Output the [x, y] coordinate of the center of the cell containing the given text.  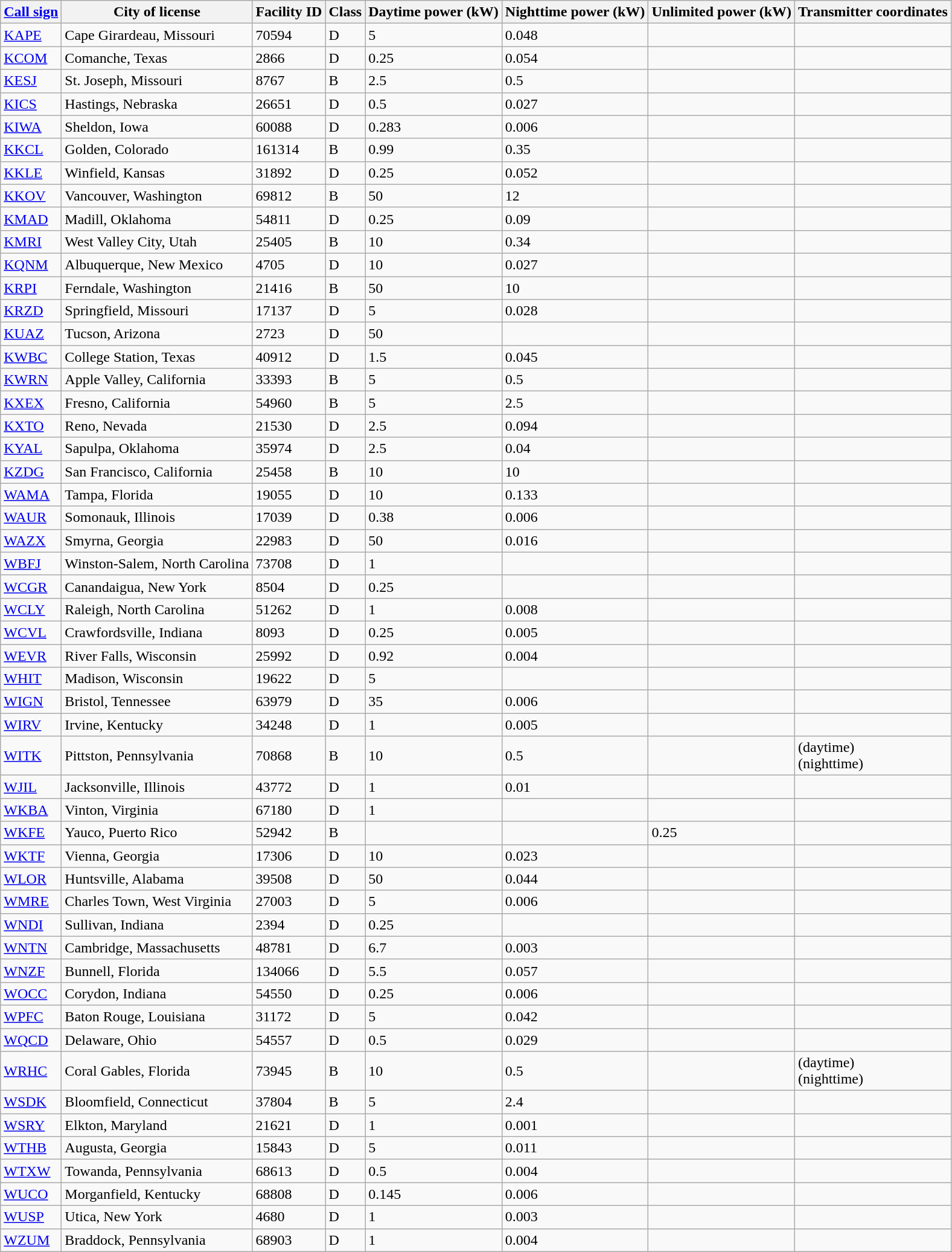
KYAL [31, 449]
WTXW [31, 1171]
KUAZ [31, 334]
WKFE [31, 833]
0.38 [433, 518]
KMAD [31, 219]
Winston-Salem, North Carolina [157, 563]
WTHB [31, 1148]
Augusta, Georgia [157, 1148]
8504 [289, 586]
0.34 [575, 242]
WCLY [31, 609]
0.048 [575, 35]
69812 [289, 196]
Daytime power (kW) [433, 12]
WJIL [31, 787]
Albuquerque, New Mexico [157, 265]
2723 [289, 334]
WNDI [31, 925]
0.029 [575, 1039]
Reno, Nevada [157, 426]
Fresno, California [157, 403]
WZUM [31, 1240]
1.5 [433, 357]
0.09 [575, 219]
Baton Rouge, Louisiana [157, 1016]
6.7 [433, 948]
Vinton, Virginia [157, 810]
WSRY [31, 1125]
Sullivan, Indiana [157, 925]
54811 [289, 219]
KRPI [31, 288]
WKBA [31, 810]
73708 [289, 563]
WRHC [31, 1071]
0.054 [575, 58]
0.052 [575, 173]
KAPE [31, 35]
5.5 [433, 971]
Hastings, Nebraska [157, 104]
25405 [289, 242]
KKOV [31, 196]
Charles Town, West Virginia [157, 902]
48781 [289, 948]
Call sign [31, 12]
8093 [289, 632]
College Station, Texas [157, 357]
Nighttime power (kW) [575, 12]
51262 [289, 609]
4705 [289, 265]
0.008 [575, 609]
Sapulpa, Oklahoma [157, 449]
22983 [289, 541]
39508 [289, 879]
33393 [289, 380]
54550 [289, 994]
KCOM [31, 58]
WAUR [31, 518]
54557 [289, 1039]
2866 [289, 58]
Ferndale, Washington [157, 288]
Apple Valley, California [157, 380]
19055 [289, 495]
17306 [289, 856]
0.145 [433, 1194]
Madill, Oklahoma [157, 219]
Winfield, Kansas [157, 173]
Comanche, Texas [157, 58]
161314 [289, 150]
40912 [289, 357]
0.35 [575, 150]
KQNM [31, 265]
35 [433, 702]
WCGR [31, 586]
35974 [289, 449]
Facility ID [289, 12]
Golden, Colorado [157, 150]
0.057 [575, 971]
WHIT [31, 679]
Elkton, Maryland [157, 1125]
City of license [157, 12]
0.045 [575, 357]
WBFJ [31, 563]
0.011 [575, 1148]
8767 [289, 81]
68903 [289, 1240]
Class [345, 12]
17137 [289, 311]
0.094 [575, 426]
WAMA [31, 495]
WLOR [31, 879]
21530 [289, 426]
Utica, New York [157, 1217]
Unlimited power (kW) [722, 12]
Bloomfield, Connecticut [157, 1102]
Vienna, Georgia [157, 856]
37804 [289, 1102]
Delaware, Ohio [157, 1039]
Braddock, Pennsylvania [157, 1240]
KWRN [31, 380]
WKTF [31, 856]
KESJ [31, 81]
31172 [289, 1016]
WIGN [31, 702]
Pittston, Pennsylvania [157, 756]
KKCL [31, 150]
4680 [289, 1217]
KIWA [31, 127]
KMRI [31, 242]
Jacksonville, Illinois [157, 787]
70868 [289, 756]
St. Joseph, Missouri [157, 81]
WNZF [31, 971]
12 [575, 196]
60088 [289, 127]
31892 [289, 173]
Cambridge, Massachusetts [157, 948]
KKLE [31, 173]
WIRV [31, 725]
Raleigh, North Carolina [157, 609]
68808 [289, 1194]
WOCC [31, 994]
0.92 [433, 655]
Springfield, Missouri [157, 311]
Huntsville, Alabama [157, 879]
WPFC [31, 1016]
River Falls, Wisconsin [157, 655]
52942 [289, 833]
KWBC [31, 357]
Irvine, Kentucky [157, 725]
0.133 [575, 495]
19622 [289, 679]
Yauco, Puerto Rico [157, 833]
2.4 [575, 1102]
Coral Gables, Florida [157, 1071]
WQCD [31, 1039]
0.044 [575, 879]
70594 [289, 35]
WUSP [31, 1217]
134066 [289, 971]
West Valley City, Utah [157, 242]
0.283 [433, 127]
15843 [289, 1148]
0.01 [575, 787]
Bunnell, Florida [157, 971]
0.001 [575, 1125]
WUCO [31, 1194]
Crawfordsville, Indiana [157, 632]
2394 [289, 925]
WCVL [31, 632]
San Francisco, California [157, 472]
Transmitter coordinates [873, 12]
WAZX [31, 541]
0.042 [575, 1016]
0.99 [433, 150]
73945 [289, 1071]
17039 [289, 518]
KXEX [31, 403]
0.023 [575, 856]
43772 [289, 787]
54960 [289, 403]
27003 [289, 902]
WEVR [31, 655]
34248 [289, 725]
Cape Girardeau, Missouri [157, 35]
21416 [289, 288]
63979 [289, 702]
0.028 [575, 311]
Morganfield, Kentucky [157, 1194]
WMRE [31, 902]
0.04 [575, 449]
Tampa, Florida [157, 495]
Towanda, Pennsylvania [157, 1171]
KICS [31, 104]
25992 [289, 655]
Madison, Wisconsin [157, 679]
Corydon, Indiana [157, 994]
25458 [289, 472]
21621 [289, 1125]
Sheldon, Iowa [157, 127]
68613 [289, 1171]
26651 [289, 104]
WITK [31, 756]
Smyrna, Georgia [157, 541]
Tucson, Arizona [157, 334]
Bristol, Tennessee [157, 702]
Vancouver, Washington [157, 196]
KRZD [31, 311]
WNTN [31, 948]
Canandaigua, New York [157, 586]
67180 [289, 810]
Somonauk, Illinois [157, 518]
0.016 [575, 541]
KZDG [31, 472]
KXTO [31, 426]
WSDK [31, 1102]
